Determine the (x, y) coordinate at the center of the cell enclosing the given text.  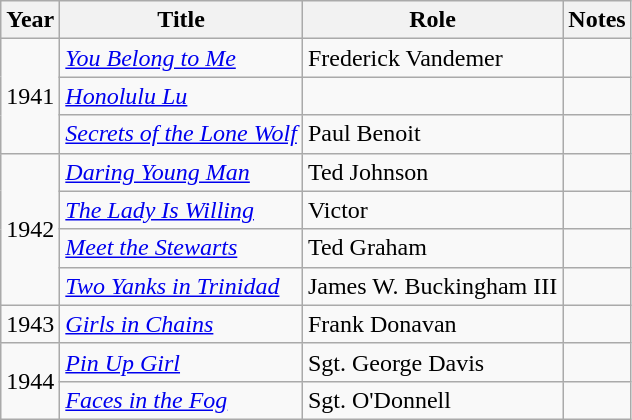
Meet the Stewarts (182, 248)
Year (30, 20)
Pin Up Girl (182, 362)
The Lady Is Willing (182, 210)
Girls in Chains (182, 324)
1941 (30, 96)
Victor (432, 210)
Title (182, 20)
Role (432, 20)
Sgt. George Davis (432, 362)
Ted Johnson (432, 172)
1943 (30, 324)
Ted Graham (432, 248)
James W. Buckingham III (432, 286)
Honolulu Lu (182, 96)
Secrets of the Lone Wolf (182, 134)
Frank Donavan (432, 324)
1942 (30, 229)
Two Yanks in Trinidad (182, 286)
You Belong to Me (182, 58)
Faces in the Fog (182, 400)
1944 (30, 381)
Paul Benoit (432, 134)
Notes (597, 20)
Sgt. O'Donnell (432, 400)
Daring Young Man (182, 172)
Frederick Vandemer (432, 58)
